Pinpoint the cell where the given text exists, returning its (X, Y) midpoint coordinate. 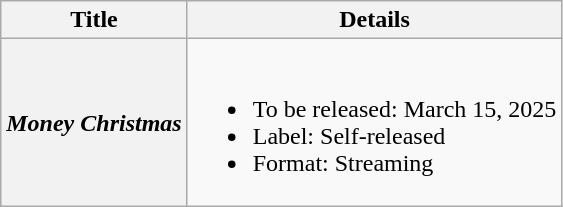
Details (374, 20)
Title (94, 20)
Money Christmas (94, 122)
To be released: March 15, 2025Label: Self-releasedFormat: Streaming (374, 122)
